Search for the cell housing the specified text and yield its [x, y] center coordinate. 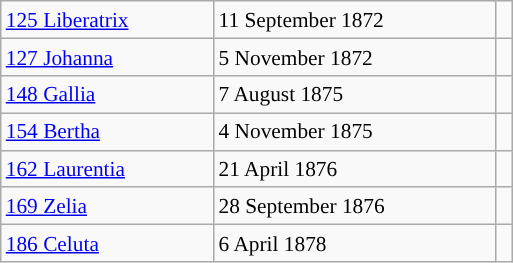
169 Zelia [108, 206]
21 April 1876 [355, 168]
11 September 1872 [355, 20]
162 Laurentia [108, 168]
186 Celuta [108, 244]
154 Bertha [108, 132]
4 November 1875 [355, 132]
7 August 1875 [355, 94]
5 November 1872 [355, 56]
28 September 1876 [355, 206]
6 April 1878 [355, 244]
125 Liberatrix [108, 20]
127 Johanna [108, 56]
148 Gallia [108, 94]
